For the text-containing cell, return its midpoint in [x, y] coordinate format. 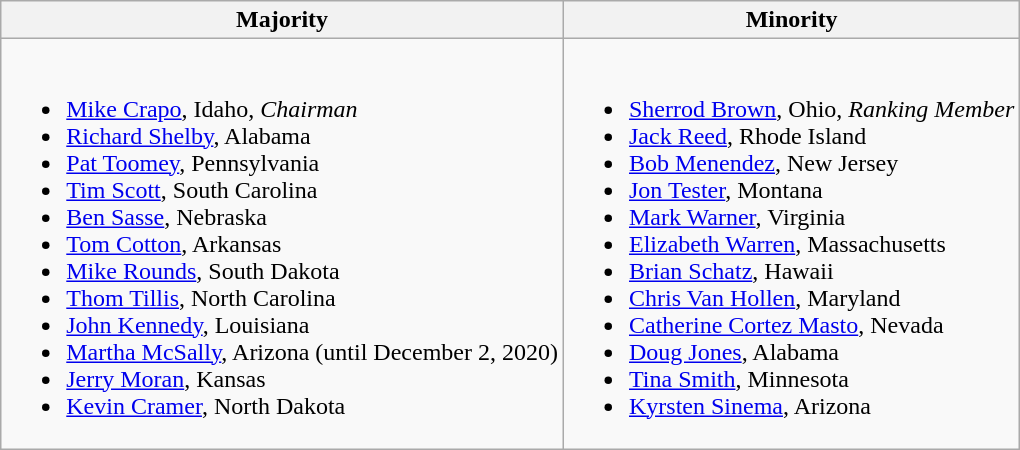
Majority [282, 20]
Minority [791, 20]
